Output the [X, Y] coordinate of the center of the cell containing the given text.  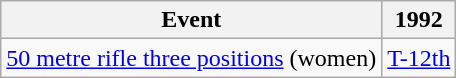
50 metre rifle three positions (women) [192, 58]
T-12th [419, 58]
1992 [419, 20]
Event [192, 20]
